Locate the cell with the specified text and output its (x, y) center coordinate. 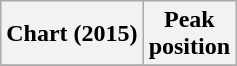
Peakposition (189, 34)
Chart (2015) (72, 34)
